From the cell containing the given text, extract its center point as (x, y) coordinate. 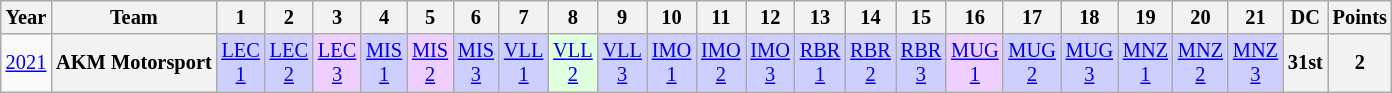
4 (384, 17)
20 (1200, 17)
Year (26, 17)
11 (720, 17)
21 (1256, 17)
16 (974, 17)
MUG1 (974, 63)
LEC3 (337, 63)
17 (1032, 17)
MUG2 (1032, 63)
6 (476, 17)
10 (672, 17)
MNZ2 (1200, 63)
IMO1 (672, 63)
VLL2 (572, 63)
VLL1 (524, 63)
DC (1306, 17)
19 (1146, 17)
MIS3 (476, 63)
IMO3 (770, 63)
VLL3 (622, 63)
RBR1 (820, 63)
13 (820, 17)
MIS1 (384, 63)
Team (134, 17)
8 (572, 17)
31st (1306, 63)
5 (430, 17)
MNZ1 (1146, 63)
2021 (26, 63)
MIS2 (430, 63)
IMO2 (720, 63)
14 (870, 17)
Points (1360, 17)
15 (921, 17)
MNZ3 (1256, 63)
LEC2 (289, 63)
RBR2 (870, 63)
18 (1090, 17)
7 (524, 17)
AKM Motorsport (134, 63)
MUG3 (1090, 63)
1 (241, 17)
RBR3 (921, 63)
9 (622, 17)
3 (337, 17)
LEC1 (241, 63)
12 (770, 17)
